Extract the (X, Y) coordinate from the center of the cell holding the provided text.  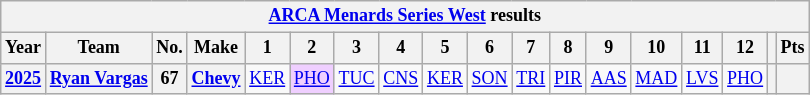
2025 (24, 78)
ARCA Menards Series West results (405, 16)
3 (356, 48)
No. (170, 48)
4 (401, 48)
MAD (656, 78)
Ryan Vargas (98, 78)
12 (746, 48)
AAS (608, 78)
67 (170, 78)
Year (24, 48)
1 (268, 48)
6 (490, 48)
Pts (792, 48)
5 (446, 48)
SON (490, 78)
CNS (401, 78)
Chevy (216, 78)
7 (531, 48)
2 (312, 48)
PIR (568, 78)
11 (702, 48)
TUC (356, 78)
Make (216, 48)
Team (98, 48)
TRI (531, 78)
8 (568, 48)
10 (656, 48)
9 (608, 48)
LVS (702, 78)
